Identify which cell holds the provided text, then report its [x, y] central coordinate. 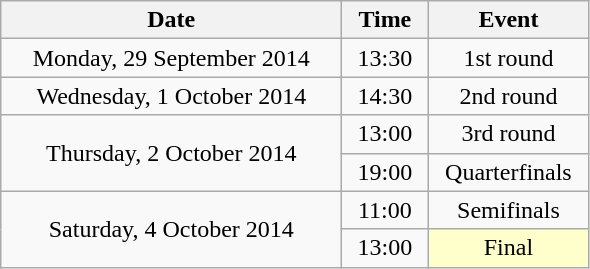
Saturday, 4 October 2014 [172, 229]
13:30 [385, 58]
3rd round [508, 134]
19:00 [385, 172]
Date [172, 20]
Event [508, 20]
Quarterfinals [508, 172]
14:30 [385, 96]
1st round [508, 58]
2nd round [508, 96]
Final [508, 248]
Thursday, 2 October 2014 [172, 153]
Time [385, 20]
11:00 [385, 210]
Semifinals [508, 210]
Wednesday, 1 October 2014 [172, 96]
Monday, 29 September 2014 [172, 58]
